Scan for the cell matching the given text and deliver its (x, y) coordinate at center. 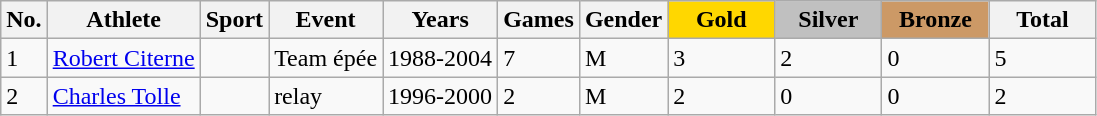
Gender (623, 20)
Athlete (124, 20)
Total (1042, 20)
Charles Tolle (124, 96)
Gold (722, 20)
Sport (234, 20)
Event (326, 20)
Team épée (326, 58)
No. (24, 20)
1 (24, 58)
Robert Citerne (124, 58)
Games (539, 20)
5 (1042, 58)
Silver (828, 20)
relay (326, 96)
1996-2000 (440, 96)
1988-2004 (440, 58)
Bronze (936, 20)
3 (722, 58)
Years (440, 20)
7 (539, 58)
